Scan for the cell matching the given text and deliver its [X, Y] coordinate at center. 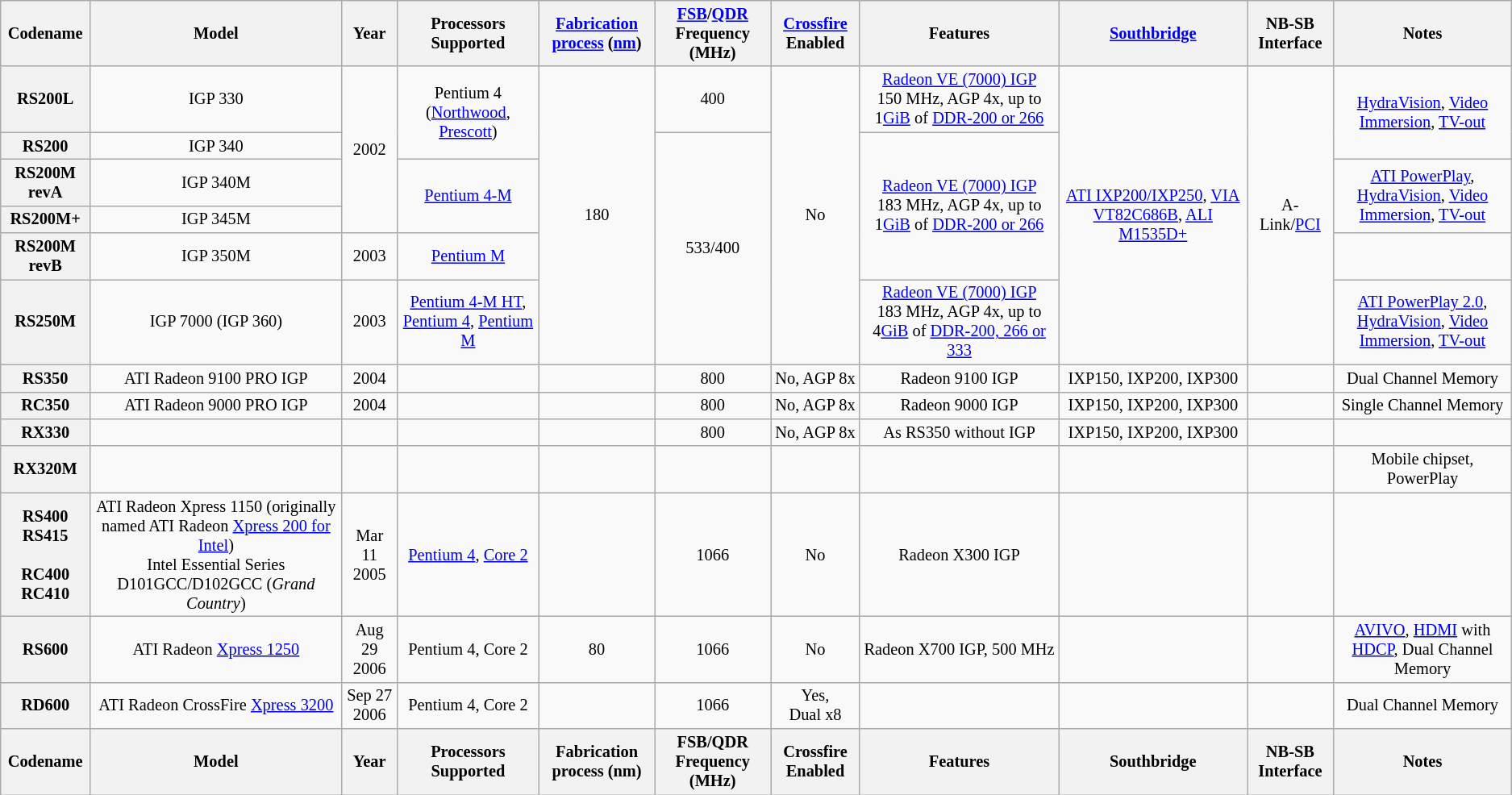
RS250M [45, 322]
RS400RS415RC400RC410 [45, 555]
AVIVO, HDMI with HDCP, Dual Channel Memory [1422, 649]
80 [597, 649]
Radeon VE (7000) IGP 183 MHz, AGP 4x, up to 4GiB of DDR-200, 266 or 333 [960, 322]
Radeon 9100 IGP [960, 378]
Radeon X300 IGP [960, 555]
Radeon VE (7000) IGP 183 MHz, AGP 4x, up to 1GiB of DDR-200 or 266 [960, 206]
Single Channel Memory [1422, 406]
ATI Radeon 9100 PRO IGP [216, 378]
ATI Radeon CrossFire Xpress 3200 [216, 706]
Sep 27 2006 [369, 706]
RS600 [45, 649]
Yes, Dual x8 [815, 706]
Pentium 4-M [468, 195]
Radeon X700 IGP, 500 MHz [960, 649]
533/400 [713, 248]
HydraVision, Video Immersion, TV-out [1422, 113]
Pentium M [468, 256]
400 [713, 99]
IGP 345M [216, 219]
IGP 340 [216, 146]
2002 [369, 150]
IGP 340M [216, 182]
ATI Radeon 9000 PRO IGP [216, 406]
Radeon VE (7000) IGP 150 MHz, AGP 4x, up to 1GiB of DDR-200 or 266 [960, 99]
RS200M revB [45, 256]
RS200 [45, 146]
RS350 [45, 378]
IGP 350M [216, 256]
RS200L [45, 99]
ATI IXP200/IXP250, VIA VT82C686B, ALI M1535D+ [1153, 215]
RX330 [45, 432]
Pentium 4 (Northwood, Prescott) [468, 113]
IGP 330 [216, 99]
ATI Radeon Xpress 1150 (originally named ATI Radeon Xpress 200 for Intel)Intel Essential Series D101GCC/D102GCC (Grand Country) [216, 555]
RS200M+ [45, 219]
ATI Radeon Xpress 1250 [216, 649]
ATI PowerPlay, HydraVision, Video Immersion, TV-out [1422, 195]
RX320M [45, 469]
Pentium 4-M HT, Pentium 4, Pentium M [468, 322]
Mar 11 2005 [369, 555]
As RS350 without IGP [960, 432]
Aug 29 2006 [369, 649]
A-Link/PCI [1290, 215]
RC350 [45, 406]
Radeon 9000 IGP [960, 406]
ATI PowerPlay 2.0, HydraVision, Video Immersion, TV-out [1422, 322]
Mobile chipset, PowerPlay [1422, 469]
180 [597, 215]
IGP 7000 (IGP 360) [216, 322]
RS200M revA [45, 182]
RD600 [45, 706]
